Determine the (X, Y) coordinate at the center of the cell enclosing the given text.  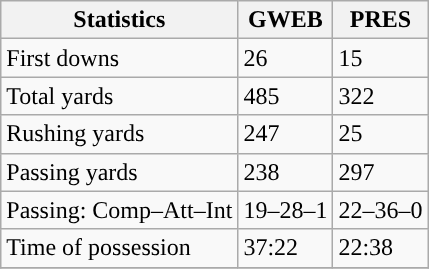
Statistics (120, 20)
25 (380, 134)
297 (380, 172)
26 (286, 58)
GWEB (286, 20)
22–36–0 (380, 210)
37:22 (286, 248)
Time of possession (120, 248)
238 (286, 172)
Total yards (120, 96)
19–28–1 (286, 210)
322 (380, 96)
PRES (380, 20)
247 (286, 134)
Rushing yards (120, 134)
22:38 (380, 248)
485 (286, 96)
15 (380, 58)
Passing yards (120, 172)
Passing: Comp–Att–Int (120, 210)
First downs (120, 58)
